Extract the [X, Y] coordinate from the center of the cell holding the provided text.  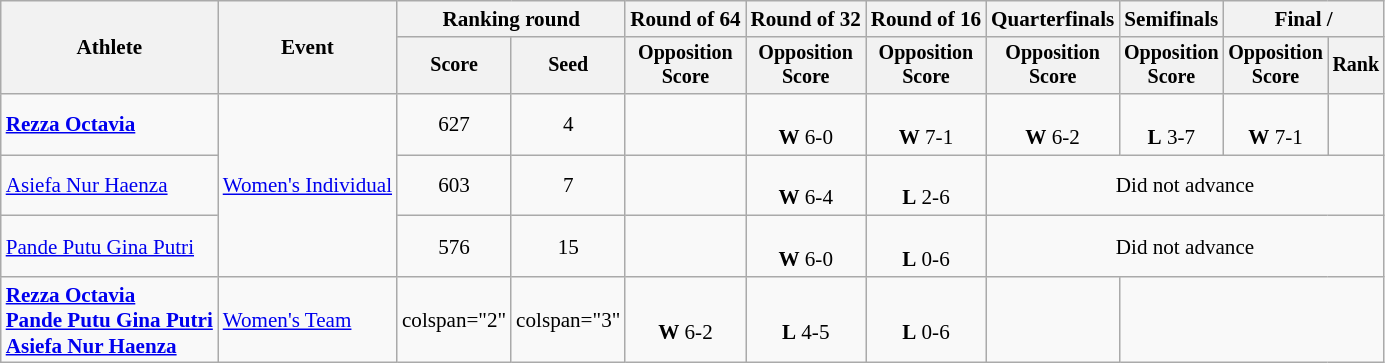
Semifinals [1171, 18]
576 [454, 246]
L 4-5 [806, 320]
Final / [1303, 18]
Event [308, 48]
Women's Individual [308, 186]
Rank [1356, 65]
Women's Team [308, 320]
Rezza OctaviaPande Putu Gina PutriAsiefa Nur Haenza [110, 320]
603 [454, 186]
Score [454, 65]
Round of 64 [685, 18]
Round of 16 [926, 18]
W 6-4 [806, 186]
4 [568, 124]
Seed [568, 65]
Asiefa Nur Haenza [110, 186]
627 [454, 124]
7 [568, 186]
L 2-6 [926, 186]
Quarterfinals [1052, 18]
L 3-7 [1171, 124]
colspan="2" [454, 320]
Pande Putu Gina Putri [110, 246]
Rezza Octavia [110, 124]
Round of 32 [806, 18]
Ranking round [511, 18]
Athlete [110, 48]
colspan="3" [568, 320]
15 [568, 246]
